Determine the (X, Y) coordinate at the center of the cell enclosing the given text.  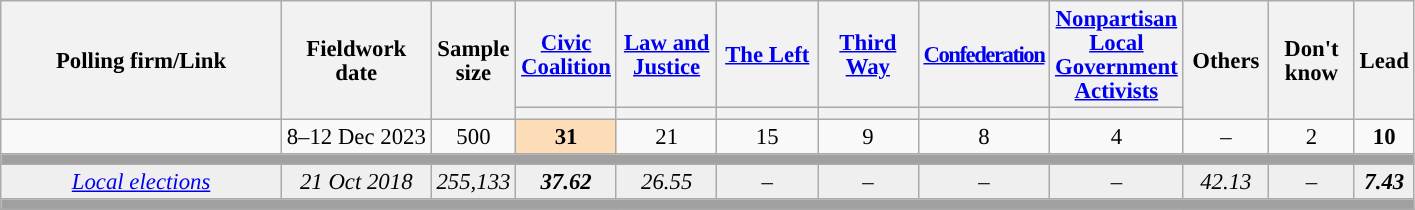
8 (984, 138)
The Left (768, 54)
21 Oct 2018 (356, 182)
4 (1116, 138)
Polling firm/Link (142, 60)
2 (1312, 138)
Don't know (1312, 60)
255,133 (474, 182)
Law and Justice (666, 54)
Civic Coalition (566, 54)
26.55 (666, 182)
15 (768, 138)
7.43 (1384, 182)
37.62 (566, 182)
Local elections (142, 182)
Third Way (868, 54)
Samplesize (474, 60)
8–12 Dec 2023 (356, 138)
9 (868, 138)
21 (666, 138)
Confederation (984, 54)
Others (1226, 60)
Nonpartisan Local Government Activists (1116, 54)
31 (566, 138)
500 (474, 138)
10 (1384, 138)
Lead (1384, 60)
Fieldworkdate (356, 60)
42.13 (1226, 182)
